Provide the (x, y) coordinate of the cell's center where the given text is located.  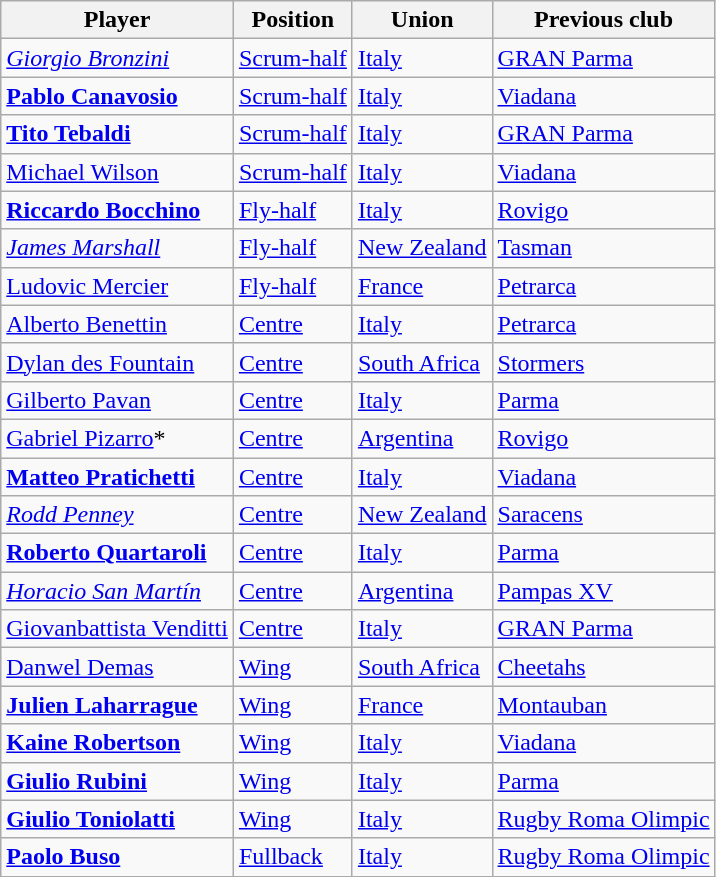
Kaine Robertson (118, 743)
Julien Laharrague (118, 705)
Previous club (604, 20)
Gilberto Pavan (118, 400)
Pablo Canavosio (118, 96)
Union (422, 20)
Paolo Buso (118, 857)
Matteo Pratichetti (118, 477)
Roberto Quartaroli (118, 553)
Giulio Rubini (118, 781)
Montauban (604, 705)
Saracens (604, 515)
Tito Tebaldi (118, 134)
Giorgio Bronzini (118, 58)
Player (118, 20)
Ludovic Mercier (118, 286)
Cheetahs (604, 667)
Riccardo Bocchino (118, 210)
Dylan des Fountain (118, 362)
Pampas XV (604, 591)
Gabriel Pizarro* (118, 438)
Giulio Toniolatti (118, 819)
Alberto Benettin (118, 324)
Position (292, 20)
Giovanbattista Venditti (118, 629)
Horacio San Martín (118, 591)
Fullback (292, 857)
Tasman (604, 248)
Rodd Penney (118, 515)
Stormers (604, 362)
Michael Wilson (118, 172)
Danwel Demas (118, 667)
James Marshall (118, 248)
